Detect which cell encompasses the target text, then output its (X, Y) center coordinate. 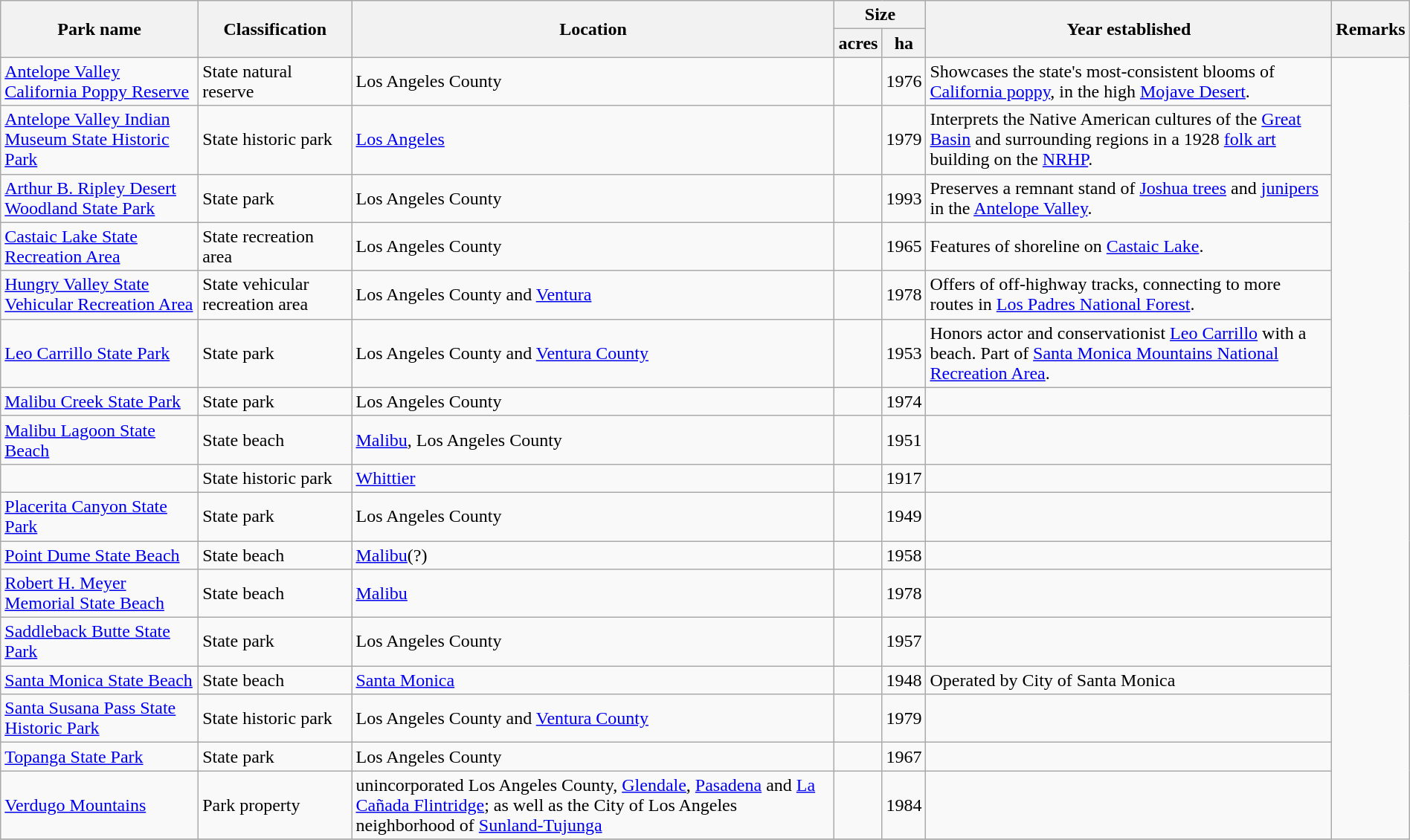
Hungry Valley State Vehicular Recreation Area (100, 294)
Los Angeles (593, 140)
Antelope Valley California Poppy Reserve (100, 82)
Features of shoreline on Castaic Lake. (1129, 247)
1965 (904, 247)
1984 (904, 805)
1976 (904, 82)
Location (593, 29)
State vehicular recreation area (275, 294)
Verdugo Mountains (100, 805)
State recreation area (275, 247)
Park name (100, 29)
Classification (275, 29)
Preserves a remnant stand of Joshua trees and junipers in the Antelope Valley. (1129, 198)
1951 (904, 440)
Year established (1129, 29)
Los Angeles County and Ventura (593, 294)
Interprets the Native American cultures of the Great Basin and surrounding regions in a 1928 folk art building on the NRHP. (1129, 140)
1967 (904, 757)
Antelope Valley Indian Museum State Historic Park (100, 140)
1917 (904, 478)
Park property (275, 805)
Saddleback Butte State Park (100, 642)
Castaic Lake State Recreation Area (100, 247)
Malibu (593, 593)
1948 (904, 680)
Leo Carrillo State Park (100, 353)
Showcases the state's most-consistent blooms of California poppy, in the high Mojave Desert. (1129, 82)
Santa Monica State Beach (100, 680)
acres (858, 43)
Point Dume State Beach (100, 555)
Robert H. Meyer Memorial State Beach (100, 593)
Operated by City of Santa Monica (1129, 680)
1949 (904, 516)
Size (881, 15)
Arthur B. Ripley Desert Woodland State Park (100, 198)
Remarks (1371, 29)
Offers of off-highway tracks, connecting to more routes in Los Padres National Forest. (1129, 294)
Malibu Creek State Park (100, 401)
1957 (904, 642)
ha (904, 43)
Santa Monica (593, 680)
Whittier (593, 478)
1993 (904, 198)
Placerita Canyon State Park (100, 516)
Santa Susana Pass State Historic Park (100, 718)
1953 (904, 353)
Malibu Lagoon State Beach (100, 440)
Honors actor and conservationist Leo Carrillo with a beach. Part of Santa Monica Mountains National Recreation Area. (1129, 353)
Malibu(?) (593, 555)
1974 (904, 401)
State natural reserve (275, 82)
Topanga State Park (100, 757)
unincorporated Los Angeles County, Glendale, Pasadena and La Cañada Flintridge; as well as the City of Los Angeles neighborhood of Sunland-Tujunga (593, 805)
1958 (904, 555)
Malibu, Los Angeles County (593, 440)
